Provide the [X, Y] coordinate of the cell's center where the given text is located.  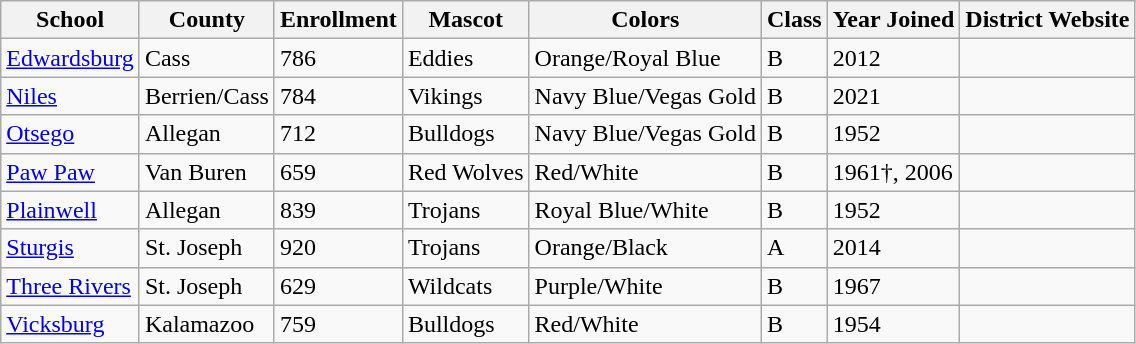
Berrien/Cass [206, 96]
Otsego [70, 134]
Kalamazoo [206, 324]
School [70, 20]
712 [338, 134]
Royal Blue/White [645, 210]
1967 [894, 286]
Vicksburg [70, 324]
Colors [645, 20]
786 [338, 58]
Enrollment [338, 20]
839 [338, 210]
Orange/Black [645, 248]
Wildcats [466, 286]
Three Rivers [70, 286]
County [206, 20]
920 [338, 248]
2012 [894, 58]
Plainwell [70, 210]
629 [338, 286]
Class [794, 20]
784 [338, 96]
2021 [894, 96]
A [794, 248]
Van Buren [206, 172]
Sturgis [70, 248]
Year Joined [894, 20]
1954 [894, 324]
Edwardsburg [70, 58]
659 [338, 172]
Vikings [466, 96]
Mascot [466, 20]
Cass [206, 58]
Paw Paw [70, 172]
759 [338, 324]
2014 [894, 248]
District Website [1048, 20]
Purple/White [645, 286]
Eddies [466, 58]
Orange/Royal Blue [645, 58]
1961†, 2006 [894, 172]
Niles [70, 96]
Red Wolves [466, 172]
